Determine the (x, y) coordinate at the center of the cell enclosing the given text.  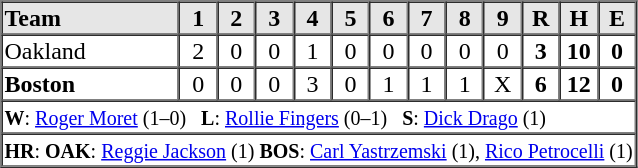
W: Roger Moret (1–0) L: Rollie Fingers (0–1) S: Dick Drago (1) (319, 116)
R (541, 18)
9 (503, 18)
12 (579, 84)
Team (91, 18)
X (503, 84)
8 (465, 18)
7 (427, 18)
Oakland (91, 50)
HR: OAK: Reggie Jackson (1) BOS: Carl Yastrzemski (1), Rico Petrocelli (1) (319, 150)
10 (579, 50)
H (579, 18)
4 (312, 18)
Boston (91, 84)
5 (350, 18)
E (617, 18)
